Search for the cell housing the specified text and yield its [x, y] center coordinate. 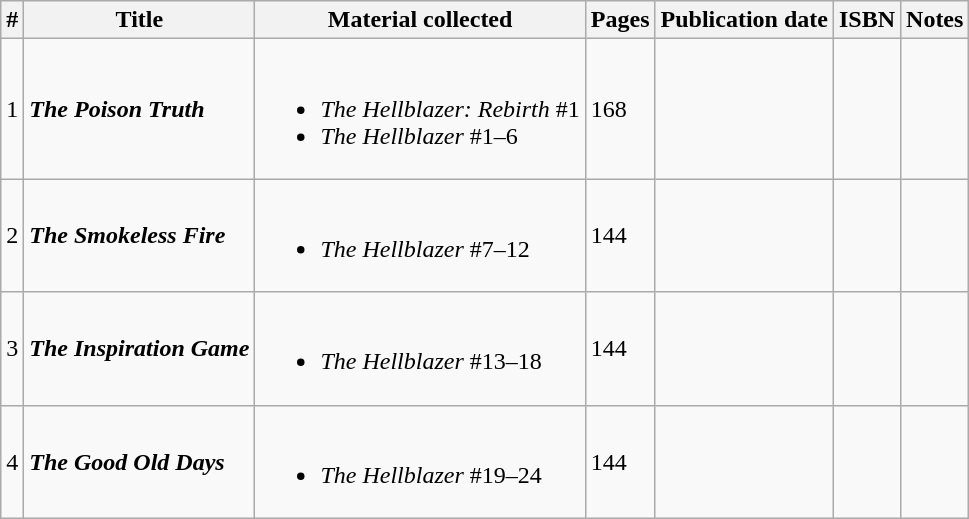
# [12, 20]
The Hellblazer #19–24 [420, 462]
Title [140, 20]
The Smokeless Fire [140, 236]
The Inspiration Game [140, 348]
4 [12, 462]
Notes [935, 20]
Pages [620, 20]
2 [12, 236]
1 [12, 109]
The Hellblazer #7–12 [420, 236]
3 [12, 348]
The Hellblazer: Rebirth #1The Hellblazer #1–6 [420, 109]
Publication date [744, 20]
The Poison Truth [140, 109]
The Good Old Days [140, 462]
168 [620, 109]
The Hellblazer #13–18 [420, 348]
ISBN [866, 20]
Material collected [420, 20]
